Extract the [x, y] coordinate from the center of the cell holding the provided text.  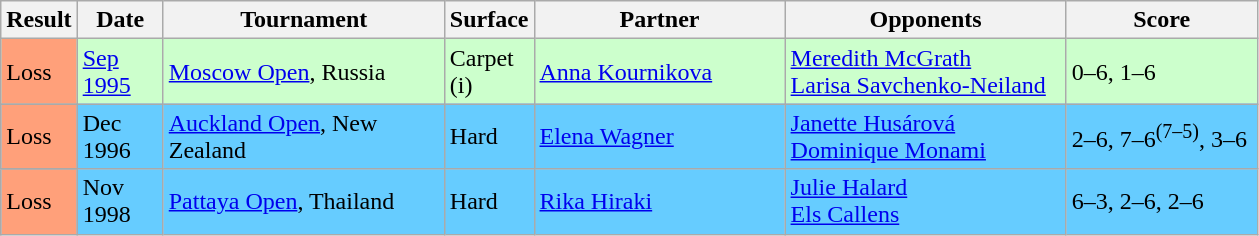
0–6, 1–6 [1162, 72]
Dec 1996 [120, 136]
Result [39, 20]
Nov 1998 [120, 202]
Partner [660, 20]
Elena Wagner [660, 136]
Pattaya Open, Thailand [304, 202]
6–3, 2–6, 2–6 [1162, 202]
Surface [489, 20]
Auckland Open, New Zealand [304, 136]
Tournament [304, 20]
Sep 1995 [120, 72]
Rika Hiraki [660, 202]
Anna Kournikova [660, 72]
Julie Halard Els Callens [926, 202]
Date [120, 20]
Opponents [926, 20]
Meredith McGrath Larisa Savchenko-Neiland [926, 72]
Carpet (i) [489, 72]
Moscow Open, Russia [304, 72]
Score [1162, 20]
Janette Husárová Dominique Monami [926, 136]
2–6, 7–6(7–5), 3–6 [1162, 136]
